Return (x, y) of the center of cell containing provided text 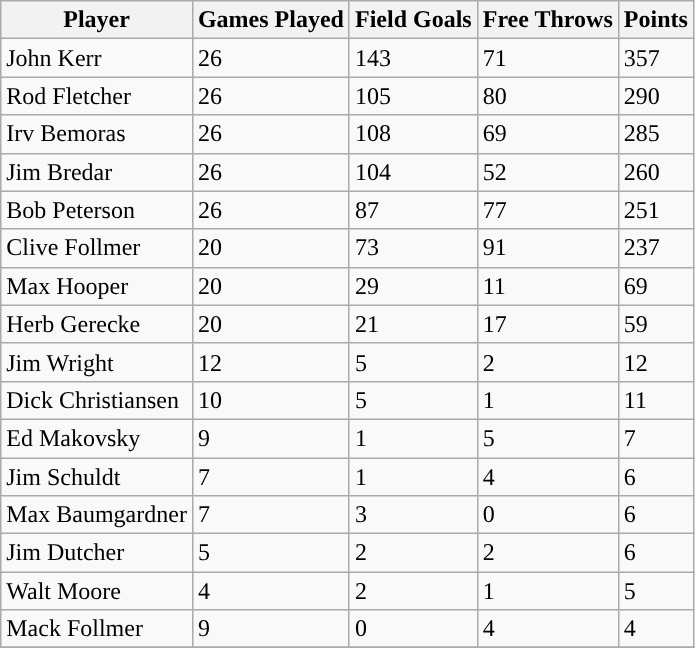
260 (656, 172)
10 (270, 400)
Field Goals (413, 20)
Free Throws (548, 20)
Irv Bemoras (97, 134)
John Kerr (97, 58)
21 (413, 324)
Points (656, 20)
357 (656, 58)
285 (656, 134)
Jim Wright (97, 362)
52 (548, 172)
17 (548, 324)
71 (548, 58)
29 (413, 286)
Rod Fletcher (97, 96)
Jim Bredar (97, 172)
Clive Follmer (97, 248)
91 (548, 248)
Bob Peterson (97, 210)
59 (656, 324)
105 (413, 96)
Mack Follmer (97, 629)
251 (656, 210)
Dick Christiansen (97, 400)
87 (413, 210)
Jim Schuldt (97, 477)
Jim Dutcher (97, 553)
Ed Makovsky (97, 438)
77 (548, 210)
Player (97, 20)
3 (413, 515)
Max Hooper (97, 286)
237 (656, 248)
Herb Gerecke (97, 324)
73 (413, 248)
104 (413, 172)
Walt Moore (97, 591)
290 (656, 96)
Max Baumgardner (97, 515)
143 (413, 58)
80 (548, 96)
108 (413, 134)
Games Played (270, 20)
